Search for the cell housing the specified text and yield its [x, y] center coordinate. 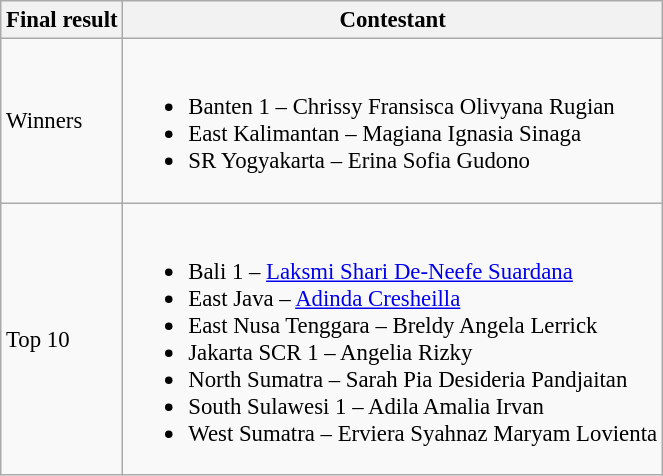
Top 10 [62, 339]
Banten 1 – Chrissy Fransisca Olivyana RugianEast Kalimantan – Magiana Ignasia SinagaSR Yogyakarta – Erina Sofia Gudono [392, 121]
Winners [62, 121]
Final result [62, 20]
Contestant [392, 20]
